Return (x, y) of the center of cell containing provided text 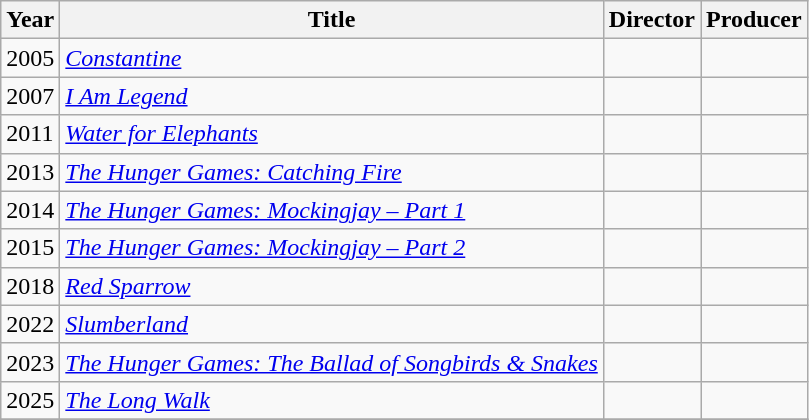
Red Sparrow (332, 286)
2015 (30, 248)
2013 (30, 172)
2022 (30, 324)
2025 (30, 400)
Constantine (332, 58)
2011 (30, 134)
The Hunger Games: The Ballad of Songbirds & Snakes (332, 362)
Director (652, 20)
2023 (30, 362)
Water for Elephants (332, 134)
The Hunger Games: Mockingjay – Part 1 (332, 210)
The Hunger Games: Mockingjay – Part 2 (332, 248)
2018 (30, 286)
2007 (30, 96)
The Long Walk (332, 400)
Year (30, 20)
Title (332, 20)
Producer (754, 20)
The Hunger Games: Catching Fire (332, 172)
2005 (30, 58)
Slumberland (332, 324)
2014 (30, 210)
I Am Legend (332, 96)
